From the cell containing the given text, extract its center point as (X, Y) coordinate. 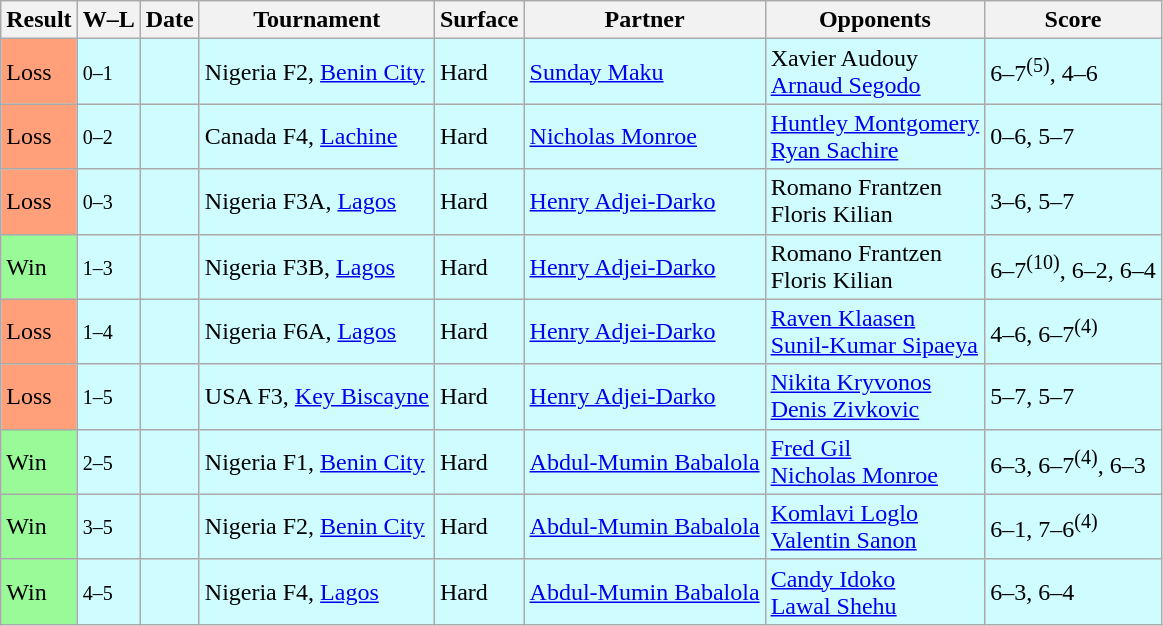
W–L (108, 20)
Surface (479, 20)
Nigeria F3A, Lagos (316, 202)
2–5 (108, 462)
Result (39, 20)
Score (1073, 20)
1–5 (108, 396)
Nigeria F4, Lagos (316, 592)
4–5 (108, 592)
Tournament (316, 20)
Raven Klaasen Sunil-Kumar Sipaeya (875, 332)
Date (170, 20)
1–3 (108, 266)
Nikita Kryvonos Denis Zivkovic (875, 396)
Nigeria F1, Benin City (316, 462)
0–2 (108, 136)
Komlavi Loglo Valentin Sanon (875, 526)
Canada F4, Lachine (316, 136)
0–6, 5–7 (1073, 136)
Nigeria F3B, Lagos (316, 266)
Opponents (875, 20)
6–7(5), 4–6 (1073, 72)
Nicholas Monroe (644, 136)
5–7, 5–7 (1073, 396)
0–1 (108, 72)
Xavier Audouy Arnaud Segodo (875, 72)
0–3 (108, 202)
USA F3, Key Biscayne (316, 396)
6–3, 6–7(4), 6–3 (1073, 462)
3–5 (108, 526)
6–7(10), 6–2, 6–4 (1073, 266)
6–1, 7–6(4) (1073, 526)
Nigeria F6A, Lagos (316, 332)
Sunday Maku (644, 72)
1–4 (108, 332)
Candy Idoko Lawal Shehu (875, 592)
4–6, 6–7(4) (1073, 332)
3–6, 5–7 (1073, 202)
Partner (644, 20)
Huntley Montgomery Ryan Sachire (875, 136)
Fred Gil Nicholas Monroe (875, 462)
6–3, 6–4 (1073, 592)
